Pinpoint the cell where the given text exists, returning its (X, Y) midpoint coordinate. 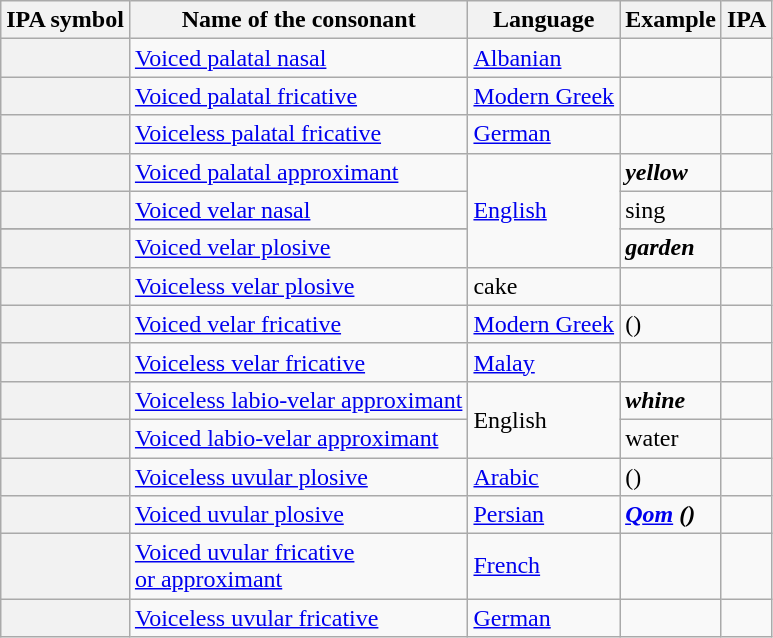
garden (671, 248)
Voiceless uvular fricative (298, 618)
Voiced palatal fricative (298, 96)
sing (671, 210)
Persian (544, 515)
cake (544, 286)
Voiced labio-velar approximant (298, 438)
Voiced palatal nasal (298, 58)
Arabic (544, 477)
Name of the consonant (298, 20)
whine (671, 400)
Voiced velar plosive (298, 248)
Voiceless uvular plosive (298, 477)
Voiceless labio-velar approximant (298, 400)
Malay (544, 362)
French (544, 566)
IPA (746, 20)
Voiceless palatal fricative (298, 134)
Voiceless velar plosive (298, 286)
Language (544, 20)
Voiced velar nasal (298, 210)
Albanian (544, 58)
IPA symbol (66, 20)
yellow (671, 172)
Voiced palatal approximant (298, 172)
Example (671, 20)
Voiced velar fricative (298, 324)
water (671, 438)
Voiced uvular plosive (298, 515)
Voiced uvular fricativeor approximant (298, 566)
Qom () (671, 515)
Voiceless velar fricative (298, 362)
